Find where the given text appears and provide that cell's center as (X, Y) coordinate. 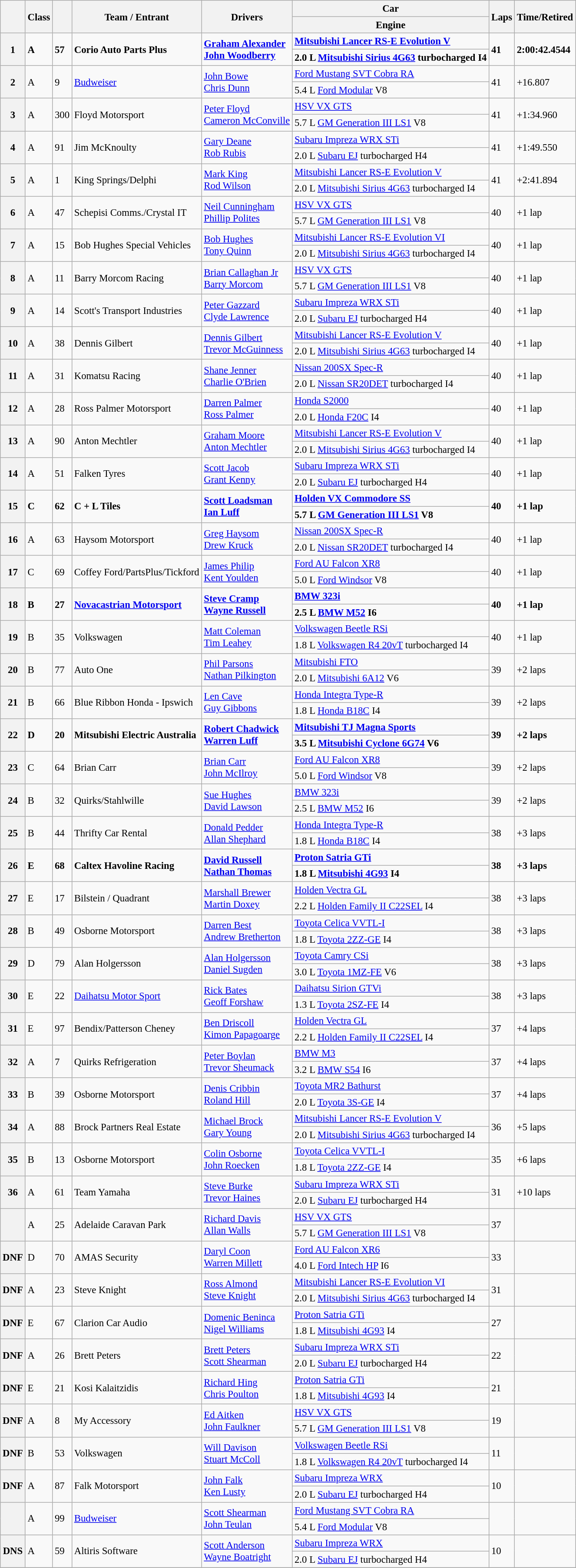
Scott Loadsman Ian Luff (247, 506)
Mitsubishi TJ Magna Sports (391, 727)
61 (63, 1192)
My Accessory (136, 1421)
1.3 L Toyota 2SZ-FE I4 (391, 1004)
Gary Deane Rob Rubis (247, 148)
2.0 L Toyota 3S-GE I4 (391, 1103)
Richard Hing Chris Poulton (247, 1388)
Floyd Motorsport (136, 115)
Steve Cramp Wayne Russell (247, 604)
Thrifty Car Rental (136, 833)
70 (63, 1258)
Honda S2000 (391, 400)
Brian Carr (136, 768)
63 (63, 539)
30 (13, 996)
12 (13, 408)
Sue Hughes David Lawson (247, 800)
Mitsubishi Electric Australia (136, 735)
90 (63, 441)
Bilstein / Quadrant (136, 898)
Mark King Rod Wilson (247, 180)
Brett Peters Scott Shearman (247, 1356)
3.2 L BMW S54 I6 (391, 1070)
3.0 L Toyota 1MZ-FE V6 (391, 972)
Corio Auto Parts Plus (136, 50)
5 (13, 180)
Scott Anderson Wayne Boatright (247, 1551)
+6 laps (545, 1159)
24 (13, 800)
Car (391, 9)
+1:49.550 (545, 148)
Team Yamaha (136, 1192)
87 (63, 1486)
Bendix/Patterson Cheney (136, 1029)
David Russell Nathan Thomas (247, 866)
Schepisi Comms./Crystal IT (136, 213)
Domenic Beninca Nigel Williams (247, 1323)
Graham Moore Anton Mechtler (247, 441)
6 (13, 213)
29 (13, 963)
Jim McKnoulty (136, 148)
99 (63, 1519)
+16.807 (545, 82)
Dennis Gilbert (136, 343)
68 (63, 866)
Adelaide Caravan Park (136, 1225)
Ross Almond Steve Knight (247, 1290)
James Philip Kent Youlden (247, 571)
Scott Jacob Grant Kenny (247, 474)
Steve Burke Trevor Haines (247, 1192)
+5 laps (545, 1126)
+10 laps (545, 1192)
Bob Hughes Tony Quinn (247, 245)
Caltex Havoline Racing (136, 866)
Graham Alexander John Woodberry (247, 50)
Phil Parsons Nathan Pilkington (247, 670)
Brian Callaghan Jr Barry Morcom (247, 278)
Bob Hughes Special Vehicles (136, 245)
Greg Haysom Drew Kruck (247, 539)
53 (63, 1453)
John Bowe Chris Dunn (247, 82)
Ross Palmer Motorsport (136, 408)
Novacastrian Motorsport (136, 604)
Shane Jenner Charlie O'Brien (247, 376)
Anton Mechtler (136, 441)
Brett Peters (136, 1356)
Peter Floyd Cameron McConville (247, 115)
3 (13, 115)
Kosi Kalaitzidis (136, 1388)
Holden VX Commodore SS (391, 498)
Class (39, 17)
4.0 L Ford Intech HP I6 (391, 1266)
300 (63, 115)
Quirks Refrigeration (136, 1061)
King Springs/Delphi (136, 180)
64 (63, 768)
2.0 L Honda F20C I4 (391, 417)
Auto One (136, 670)
Falk Motorsport (136, 1486)
2:00:42.4544 (545, 50)
Mitsubishi FTO (391, 662)
Will Davison Stuart McColl (247, 1453)
Daihatsu Sirion GTVi (391, 988)
Quirks/Stahlwille (136, 800)
Scott's Transport Industries (136, 311)
BMW M3 (391, 1053)
Colin Osborne John Roecken (247, 1159)
Dennis Gilbert Trevor McGuinness (247, 343)
Steve Knight (136, 1290)
Daryl Coon Warren Millett (247, 1258)
Brian Carr John McIlroy (247, 768)
57 (63, 50)
79 (63, 963)
Peter Gazzard Clyde Lawrence (247, 311)
Michael Brock Gary Young (247, 1126)
Daihatsu Motor Sport (136, 996)
77 (63, 670)
AMAS Security (136, 1258)
Matt Coleman Tim Leahey (247, 637)
+1:34.960 (545, 115)
Blue Ribbon Honda - Ipswich (136, 703)
88 (63, 1126)
47 (63, 213)
34 (13, 1126)
Brock Partners Real Estate (136, 1126)
91 (63, 148)
Marshall Brewer Martin Doxey (247, 898)
51 (63, 474)
44 (63, 833)
59 (63, 1551)
+2:41.894 (545, 180)
Komatsu Racing (136, 376)
Rick Bates Geoff Forshaw (247, 996)
66 (63, 703)
2.0 L Mitsubishi 6A12 V6 (391, 678)
Team / Entrant (136, 17)
Ford AU Falcon XR6 (391, 1249)
Robert Chadwick Warren Luff (247, 735)
Coffey Ford/PartsPlus/Tickford (136, 571)
Alan Holgersson (136, 963)
2 (13, 82)
Peter Boylan Trevor Sheumack (247, 1061)
Barry Morcom Racing (136, 278)
62 (63, 506)
3.5 L Mitsubishi Cyclone 6G74 V6 (391, 743)
Denis Cribbin Roland Hill (247, 1094)
Haysom Motorsport (136, 539)
Neil Cunningham Phillip Polites (247, 213)
Len Cave Guy Gibbons (247, 703)
Ed Aitken John Faulkner (247, 1421)
Darren Best Andrew Bretherton (247, 931)
Time/Retired (545, 17)
C + L Tiles (136, 506)
67 (63, 1323)
97 (63, 1029)
49 (63, 931)
Falken Tyres (136, 474)
Richard Davis Allan Walls (247, 1225)
Laps (502, 17)
Toyota MR2 Bathurst (391, 1086)
Darren Palmer Ross Palmer (247, 408)
Drivers (247, 17)
18 (13, 604)
Toyota Camry CSi (391, 955)
16 (13, 539)
Alan Holgersson Daniel Sugden (247, 963)
4 (13, 148)
Altiris Software (136, 1551)
Scott Shearman John Teulan (247, 1519)
Donald Pedder Allan Shephard (247, 833)
Clarion Car Audio (136, 1323)
DNS (13, 1551)
69 (63, 571)
John Falk Ken Lusty (247, 1486)
Ben Driscoll Kimon Papagoarge (247, 1029)
Engine (391, 25)
